Search for the cell housing the specified text and yield its (X, Y) center coordinate. 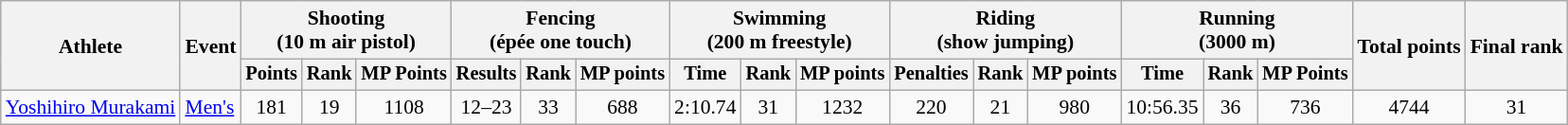
Points (271, 75)
21 (1001, 108)
688 (623, 108)
Fencing(épée one touch) (561, 30)
Yoshihiro Murakami (91, 108)
19 (330, 108)
33 (548, 108)
Riding(show jumping) (1006, 30)
Athlete (91, 45)
736 (1305, 108)
10:56.35 (1162, 108)
Shooting(10 m air pistol) (346, 30)
Men's (210, 108)
2:10.74 (704, 108)
Total points (1409, 45)
36 (1231, 108)
Final rank (1517, 45)
Penalties (931, 75)
4744 (1409, 108)
1108 (403, 108)
980 (1074, 108)
181 (271, 108)
12–23 (487, 108)
Running(3000 m) (1237, 30)
Swimming(200 m freestyle) (779, 30)
1232 (843, 108)
Event (210, 45)
220 (931, 108)
Results (487, 75)
